Locate the cell with the specified text and output its [x, y] center coordinate. 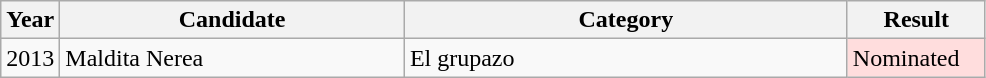
Category [626, 20]
Year [30, 20]
Nominated [916, 58]
Candidate [232, 20]
Maldita Nerea [232, 58]
2013 [30, 58]
Result [916, 20]
El grupazo [626, 58]
